For the text-containing cell, return its midpoint in [x, y] coordinate format. 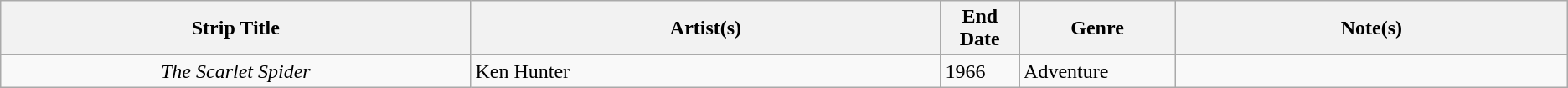
Strip Title [236, 28]
End Date [980, 28]
Ken Hunter [705, 71]
1966 [980, 71]
Note(s) [1372, 28]
Genre [1097, 28]
Adventure [1097, 71]
Artist(s) [705, 28]
The Scarlet Spider [236, 71]
